For the text-containing cell, return its midpoint in [X, Y] coordinate format. 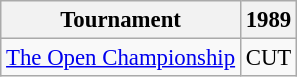
The Open Championship [121, 58]
Tournament [121, 20]
1989 [268, 20]
CUT [268, 58]
